Detect which cell encompasses the target text, then output its [x, y] center coordinate. 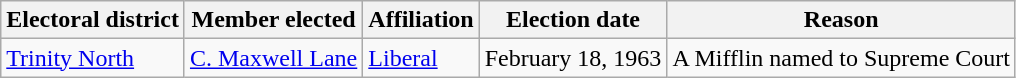
Electoral district [93, 20]
Reason [842, 20]
Member elected [273, 20]
Affiliation [421, 20]
Election date [573, 20]
A Mifflin named to Supreme Court [842, 58]
Trinity North [93, 58]
February 18, 1963 [573, 58]
C. Maxwell Lane [273, 58]
Liberal [421, 58]
